For the text-containing cell, return its midpoint in (x, y) coordinate format. 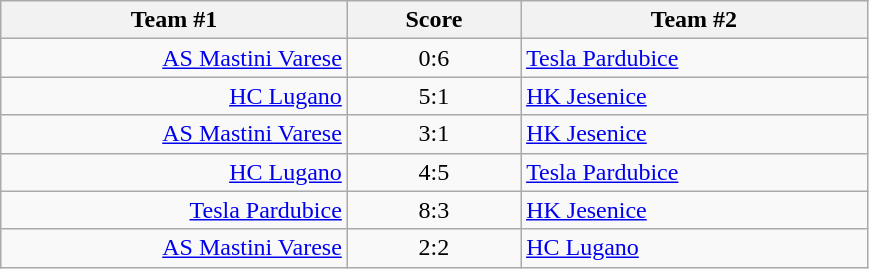
3:1 (434, 134)
Team #1 (174, 20)
8:3 (434, 210)
2:2 (434, 248)
0:6 (434, 58)
Score (434, 20)
4:5 (434, 172)
5:1 (434, 96)
Team #2 (694, 20)
